Return (x, y) of the center of cell containing provided text 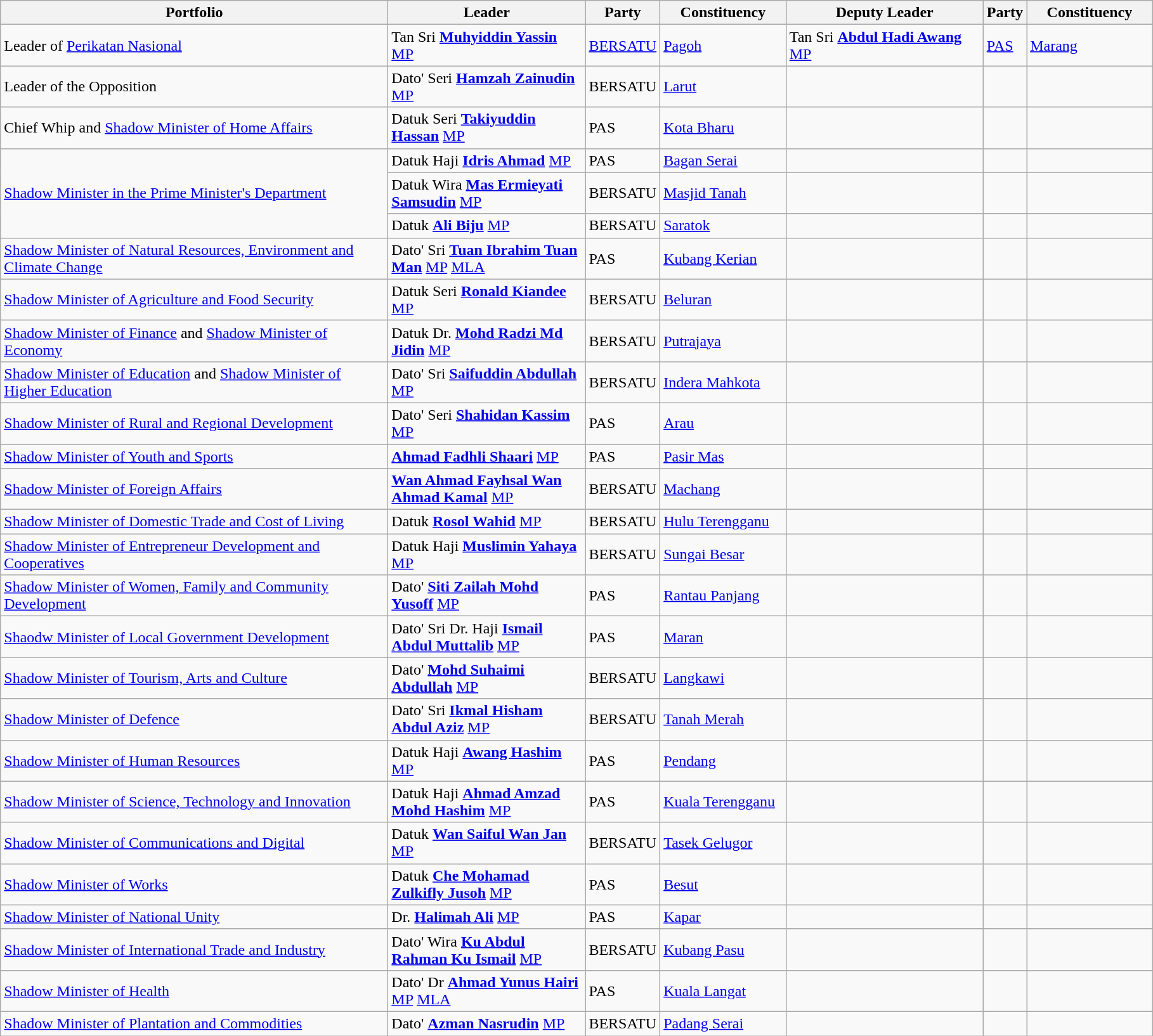
Shadow Minister of Domestic Trade and Cost of Living (194, 522)
Pagoh (723, 46)
Dato' Mohd Suhaimi Abdullah MP (487, 678)
Datuk Haji Ahmad Amzad Mohd Hashim MP (487, 801)
Larut (723, 86)
Machang (723, 489)
Indera Mahkota (723, 382)
Shadow Minister of Science, Technology and Innovation (194, 801)
Shadow Minister of Works (194, 884)
Kapar (723, 917)
Ahmad Fadhli Shaari MP (487, 456)
Shadow Minister of Natural Resources, Environment and Climate Change (194, 259)
Shadow Minister in the Prime Minister's Department (194, 193)
Arau (723, 424)
Shaodw Minister of Local Government Development (194, 637)
Shadow Minister of International Trade and Industry (194, 950)
Beluran (723, 299)
Putrajaya (723, 341)
Sungai Besar (723, 554)
Chief Whip and Shadow Minister of Home Affairs (194, 128)
Langkawi (723, 678)
Shadow Minister of Entrepreneur Development and Cooperatives (194, 554)
Datuk Haji Muslimin Yahaya MP (487, 554)
Kubang Pasu (723, 950)
Datuk Wira Mas Ermieyati Samsudin MP (487, 193)
Datuk Rosol Wahid MP (487, 522)
Leader (487, 13)
Shadow Minister of Plantation and Commodities (194, 1023)
Shadow Minister of Defence (194, 719)
Datuk Dr. Mohd Radzi Md Jidin MP (487, 341)
Shadow Minister of Human Resources (194, 761)
Shadow Minister of Agriculture and Food Security (194, 299)
Dato' Sri Saifuddin Abdullah MP (487, 382)
Tasek Gelugor (723, 843)
Shadow Minister of Women, Family and Community Development (194, 596)
Datuk Seri Ronald Kiandee MP (487, 299)
Dato' Dr Ahmad Yunus Hairi MP MLA (487, 990)
Masjid Tanah (723, 193)
Shadow Minister of Rural and Regional Development (194, 424)
Portfolio (194, 13)
Datuk Che Mohamad Zulkifly Jusoh MP (487, 884)
Datuk Ali Biju MP (487, 226)
Kuala Langat (723, 990)
Kota Bharu (723, 128)
Bagan Serai (723, 160)
Padang Serai (723, 1023)
Pasir Mas (723, 456)
Tan Sri Muhyiddin Yassin MP (487, 46)
Wan Ahmad Fayhsal Wan Ahmad Kamal MP (487, 489)
Hulu Terengganu (723, 522)
Dato' Azman Nasrudin MP (487, 1023)
Kuala Terengganu (723, 801)
Datuk Seri Takiyuddin Hassan MP (487, 128)
Pendang (723, 761)
Maran (723, 637)
Shadow Minister of Foreign Affairs (194, 489)
Shadow Minister of Finance and Shadow Minister of Economy (194, 341)
Besut (723, 884)
Saratok (723, 226)
Tan Sri Abdul Hadi Awang MP (884, 46)
Rantau Panjang (723, 596)
Dato' Sri Ikmal Hisham Abdul Aziz MP (487, 719)
Deputy Leader (884, 13)
Shadow Minister of Communications and Digital (194, 843)
Dato' Seri Hamzah Zainudin MP (487, 86)
Shadow Minister of Youth and Sports (194, 456)
Kubang Kerian (723, 259)
Dato' Sri Tuan Ibrahim Tuan Man MP MLA (487, 259)
Marang (1090, 46)
Dato' Siti Zailah Mohd Yusoff MP (487, 596)
Dato' Sri Dr. Haji Ismail Abdul Muttalib MP (487, 637)
Tanah Merah (723, 719)
Shadow Minister of Health (194, 990)
Datuk Haji Idris Ahmad MP (487, 160)
Dr. Halimah Ali MP (487, 917)
Datuk Haji Awang Hashim MP (487, 761)
Leader of the Opposition (194, 86)
Shadow Minister of Tourism, Arts and Culture (194, 678)
Leader of Perikatan Nasional (194, 46)
Datuk Wan Saiful Wan Jan MP (487, 843)
Shadow Minister of National Unity (194, 917)
Dato' Wira Ku Abdul Rahman Ku Ismail MP (487, 950)
Shadow Minister of Education and Shadow Minister of Higher Education (194, 382)
Dato' Seri Shahidan Kassim MP (487, 424)
